Capture the cell that displays the provided text and extract its [x, y] central coordinate. 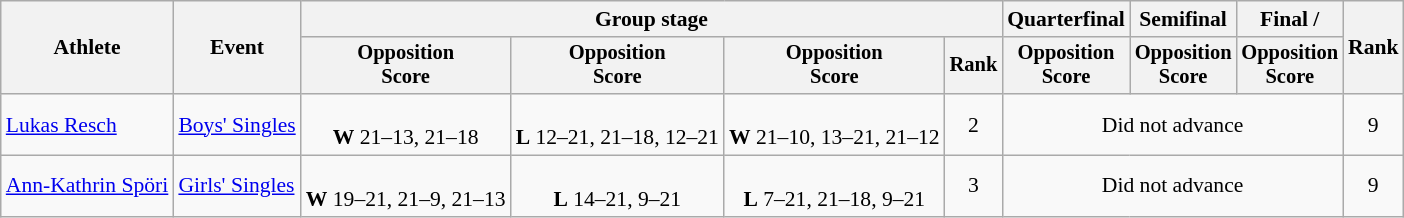
L 7–21, 21–18, 9–21 [834, 186]
Event [236, 48]
Lukas Resch [88, 124]
Ann-Kathrin Spöri [88, 186]
2 [974, 124]
W 19–21, 21–9, 21–13 [406, 186]
W 21–13, 21–18 [406, 124]
3 [974, 186]
L 12–21, 21–18, 12–21 [618, 124]
Girls' Singles [236, 186]
Quarterfinal [1066, 19]
Final / [1290, 19]
Boys' Singles [236, 124]
Group stage [652, 19]
W 21–10, 13–21, 21–12 [834, 124]
Athlete [88, 48]
Semifinal [1184, 19]
L 14–21, 9–21 [618, 186]
